From the cell containing the given text, extract its center point as (x, y) coordinate. 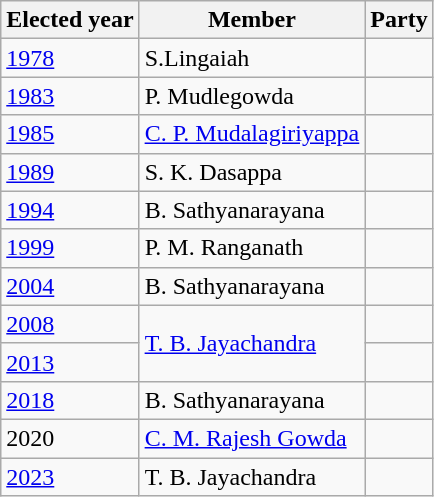
P. Mudlegowda (252, 96)
2013 (70, 362)
Party (399, 20)
2008 (70, 324)
2018 (70, 400)
C. P. Mudalagiriyappa (252, 134)
Member (252, 20)
1994 (70, 210)
1983 (70, 96)
1999 (70, 248)
P. M. Ranganath (252, 248)
2020 (70, 438)
C. M. Rajesh Gowda (252, 438)
1985 (70, 134)
2004 (70, 286)
Elected year (70, 20)
2023 (70, 477)
1978 (70, 58)
1989 (70, 172)
S. K. Dasappa (252, 172)
S.Lingaiah (252, 58)
